Provide the (X, Y) coordinate of the cell's center where the given text is located.  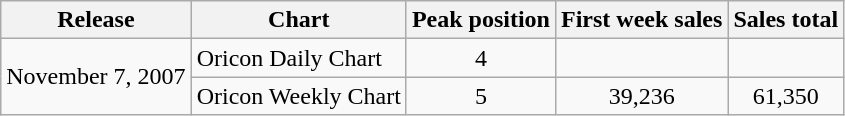
First week sales (641, 20)
61,350 (786, 96)
November 7, 2007 (96, 77)
Release (96, 20)
4 (480, 58)
39,236 (641, 96)
Chart (298, 20)
Oricon Weekly Chart (298, 96)
Oricon Daily Chart (298, 58)
Peak position (480, 20)
Sales total (786, 20)
5 (480, 96)
